Find where the given text appears and provide that cell's center as [X, Y] coordinate. 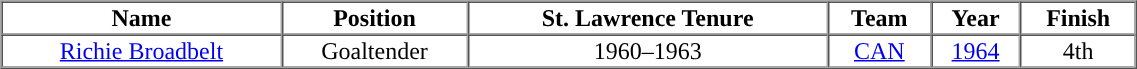
Year [976, 18]
Goaltender [374, 50]
Name [142, 18]
1960–1963 [648, 50]
Position [374, 18]
Richie Broadbelt [142, 50]
4th [1078, 50]
1964 [976, 50]
Team [880, 18]
CAN [880, 50]
Finish [1078, 18]
St. Lawrence Tenure [648, 18]
